Extract the [X, Y] coordinate from the center of the cell holding the provided text.  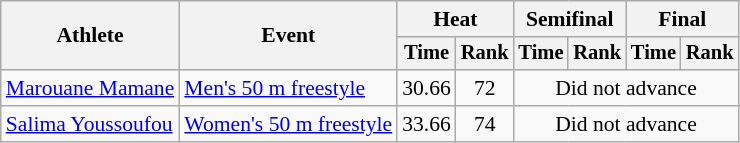
Women's 50 m freestyle [288, 124]
Event [288, 36]
33.66 [426, 124]
Final [682, 19]
30.66 [426, 88]
Salima Youssoufou [90, 124]
74 [485, 124]
Men's 50 m freestyle [288, 88]
Heat [455, 19]
Semifinal [569, 19]
Athlete [90, 36]
Marouane Mamane [90, 88]
72 [485, 88]
